Scan for the cell matching the given text and deliver its (X, Y) coordinate at center. 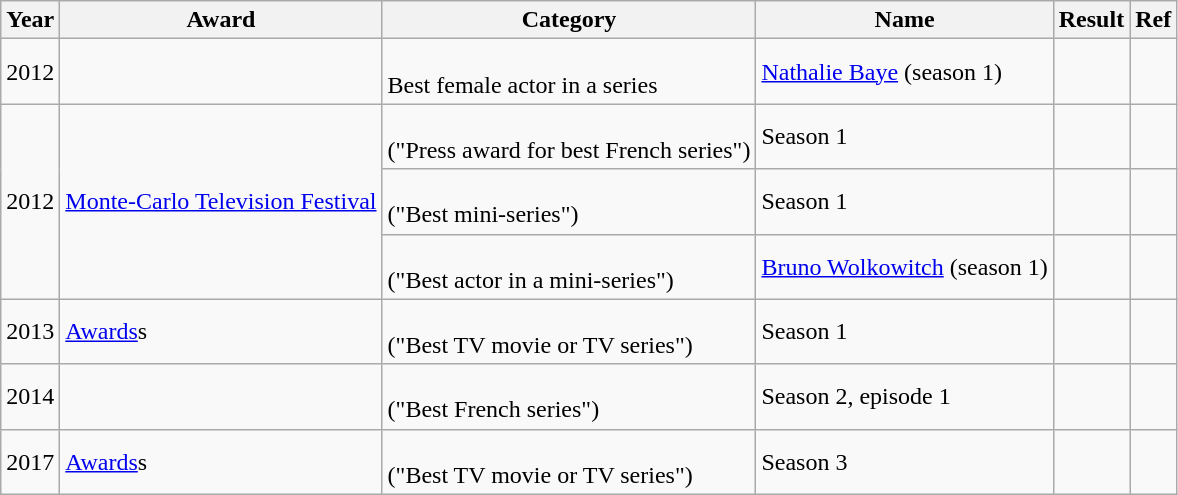
Season 3 (904, 462)
Result (1091, 20)
Ref (1154, 20)
("Best French series") (569, 396)
Monte-Carlo Television Festival (221, 202)
Bruno Wolkowitch (season 1) (904, 266)
Category (569, 20)
2014 (30, 396)
Name (904, 20)
("Best mini-series") (569, 202)
Season 2, episode 1 (904, 396)
("Press award for best French series") (569, 136)
("Best actor in a mini-series") (569, 266)
Year (30, 20)
2013 (30, 332)
Best female actor in a series (569, 72)
Nathalie Baye (season 1) (904, 72)
Award (221, 20)
2017 (30, 462)
